Return the [X, Y] coordinate for the center point of the cell that contains the specified text.  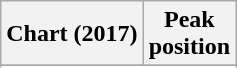
Peak position [189, 34]
Chart (2017) [72, 34]
